For the text-containing cell, return its midpoint in (x, y) coordinate format. 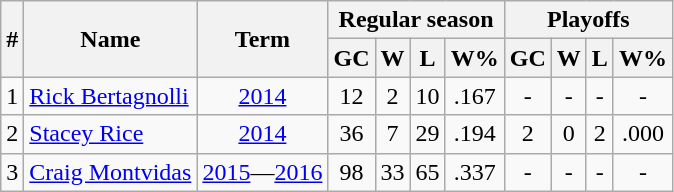
.000 (642, 134)
2015—2016 (262, 172)
12 (352, 96)
10 (428, 96)
Name (110, 39)
7 (392, 134)
Craig Montvidas (110, 172)
3 (12, 172)
Rick Bertagnolli (110, 96)
Stacey Rice (110, 134)
36 (352, 134)
29 (428, 134)
1 (12, 96)
Regular season (416, 20)
.194 (474, 134)
98 (352, 172)
Term (262, 39)
Playoffs (588, 20)
0 (568, 134)
33 (392, 172)
.167 (474, 96)
.337 (474, 172)
65 (428, 172)
# (12, 39)
